Search for the cell housing the specified text and yield its (x, y) center coordinate. 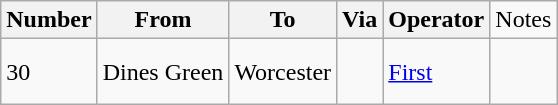
To (283, 20)
Number (49, 20)
Notes (524, 20)
Worcester (283, 72)
First (436, 72)
Operator (436, 20)
From (163, 20)
Via (360, 20)
30 (49, 72)
Dines Green (163, 72)
